Pinpoint the cell where the given text exists, returning its (X, Y) midpoint coordinate. 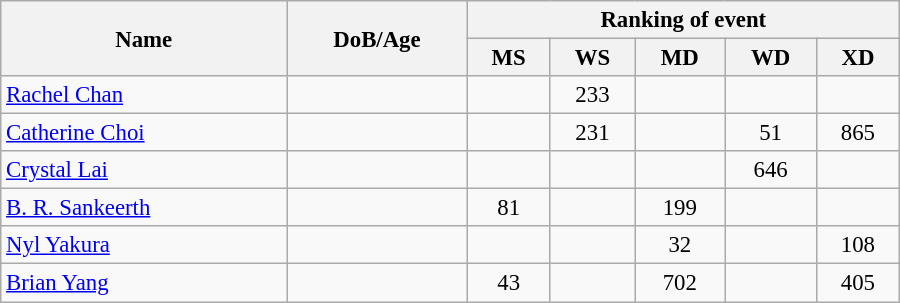
Catherine Choi (144, 133)
702 (680, 283)
51 (771, 133)
DoB/Age (378, 38)
231 (592, 133)
WS (592, 58)
32 (680, 245)
199 (680, 208)
XD (858, 58)
865 (858, 133)
405 (858, 283)
43 (508, 283)
81 (508, 208)
WD (771, 58)
Crystal Lai (144, 170)
108 (858, 245)
Ranking of event (683, 20)
Rachel Chan (144, 95)
MS (508, 58)
646 (771, 170)
233 (592, 95)
Brian Yang (144, 283)
MD (680, 58)
B. R. Sankeerth (144, 208)
Nyl Yakura (144, 245)
Name (144, 38)
